Pinpoint the cell where the given text exists, returning its (x, y) midpoint coordinate. 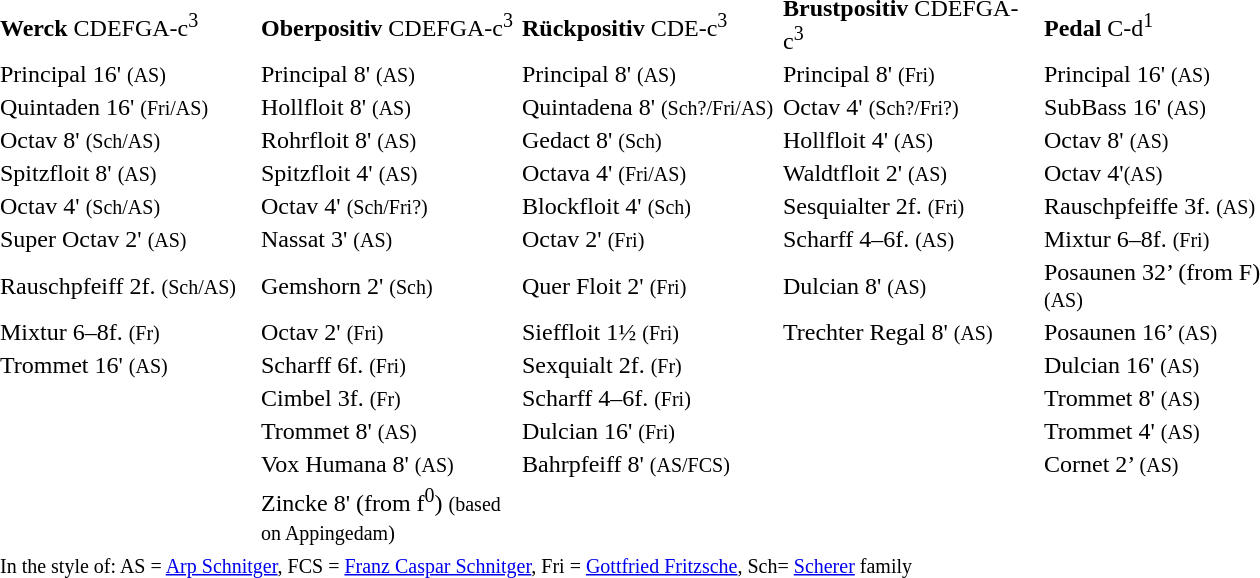
Sieffloit 1½ (Fri) (650, 332)
Quer Floit 2' (Fri) (650, 286)
Dulcian 8' (AS) (910, 286)
Octava 4' (Fri/AS) (650, 174)
Octav 4' (Sch/Fri?) (388, 206)
Dulcian 16' (Fri) (650, 432)
Trommet 8' (AS) (388, 432)
Scharff 4–6f. (Fri) (650, 398)
Waldtfloit 2' (AS) (910, 174)
Hollfloit 4' (AS) (910, 140)
Blockfloit 4' (Sch) (650, 206)
Scharff 4–6f. (AS) (910, 240)
Quintadena 8' (Sch?/Fri/AS) (650, 108)
Vox Humana 8' (AS) (388, 464)
Trechter Regal 8' (AS) (910, 332)
Hollfloit 8' (AS) (388, 108)
Sesquialter 2f. (Fri) (910, 206)
Scharff 6f. (Fri) (388, 366)
Bahrpfeiff 8' (AS/FCS) (650, 464)
Sexquialt 2f. (Fr) (650, 366)
Spitzfloit 4' (AS) (388, 174)
Zincke 8' (from f0) (based on Appingedam) (388, 514)
Nassat 3' (AS) (388, 240)
Octav 4' (Sch?/Fri?) (910, 108)
Gemshorn 2' (Sch) (388, 286)
Rohrfloit 8' (AS) (388, 140)
Gedact 8' (Sch) (650, 140)
Principal 8' (Fri) (910, 74)
Cimbel 3f. (Fr) (388, 398)
